Scan for the cell matching the given text and deliver its [X, Y] coordinate at center. 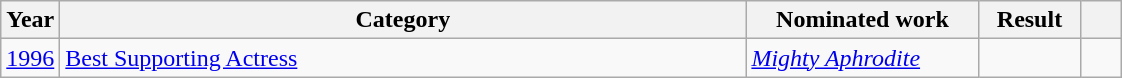
1996 [30, 58]
Result [1030, 20]
Nominated work [862, 20]
Category [403, 20]
Year [30, 20]
Best Supporting Actress [403, 58]
Mighty Aphrodite [862, 58]
